Extract the (x, y) coordinate from the center of the cell holding the provided text.  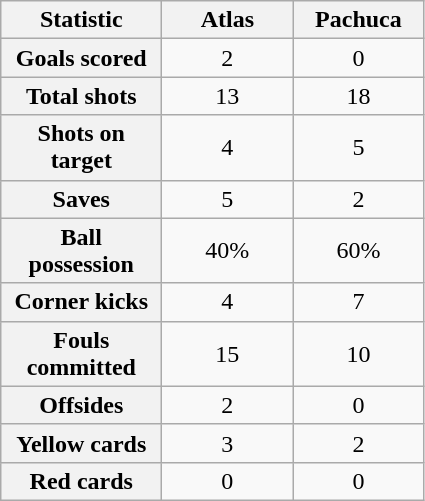
7 (358, 302)
18 (358, 96)
40% (228, 250)
10 (358, 354)
Corner kicks (82, 302)
13 (228, 96)
Shots on target (82, 148)
Saves (82, 199)
Pachuca (358, 20)
Atlas (228, 20)
15 (228, 354)
60% (358, 250)
Offsides (82, 405)
3 (228, 443)
Goals scored (82, 58)
Fouls committed (82, 354)
Yellow cards (82, 443)
Red cards (82, 481)
Total shots (82, 96)
Ball possession (82, 250)
Statistic (82, 20)
